Find where the given text appears and provide that cell's center as (X, Y) coordinate. 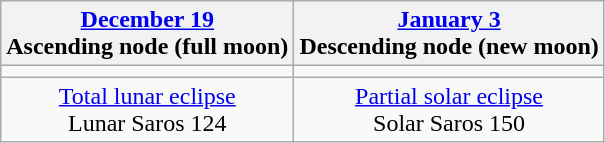
Total lunar eclipseLunar Saros 124 (148, 110)
January 3Descending node (new moon) (449, 34)
Partial solar eclipseSolar Saros 150 (449, 110)
December 19Ascending node (full moon) (148, 34)
